Scan for the cell matching the given text and deliver its (x, y) coordinate at center. 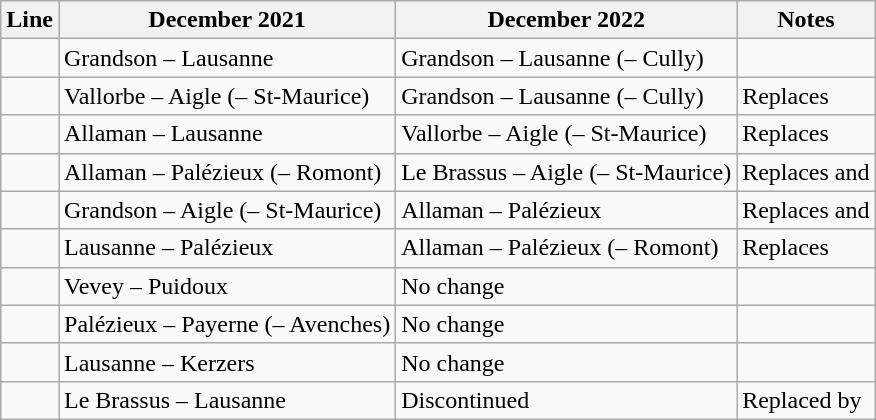
Discontinued (566, 400)
Grandson – Lausanne (226, 58)
Palézieux – Payerne (– Avenches) (226, 324)
Lausanne – Kerzers (226, 362)
Replaced by (806, 400)
December 2021 (226, 20)
Allaman – Palézieux (566, 210)
Line (30, 20)
Le Brassus – Lausanne (226, 400)
Grandson – Aigle (– St-Maurice) (226, 210)
Lausanne – Palézieux (226, 248)
Notes (806, 20)
Vevey – Puidoux (226, 286)
December 2022 (566, 20)
Le Brassus – Aigle (– St-Maurice) (566, 172)
Allaman – Lausanne (226, 134)
